Detect which cell encompasses the target text, then output its (X, Y) center coordinate. 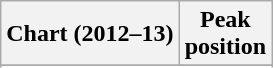
Peakposition (225, 34)
Chart (2012–13) (90, 34)
